Search for the cell housing the specified text and yield its (x, y) center coordinate. 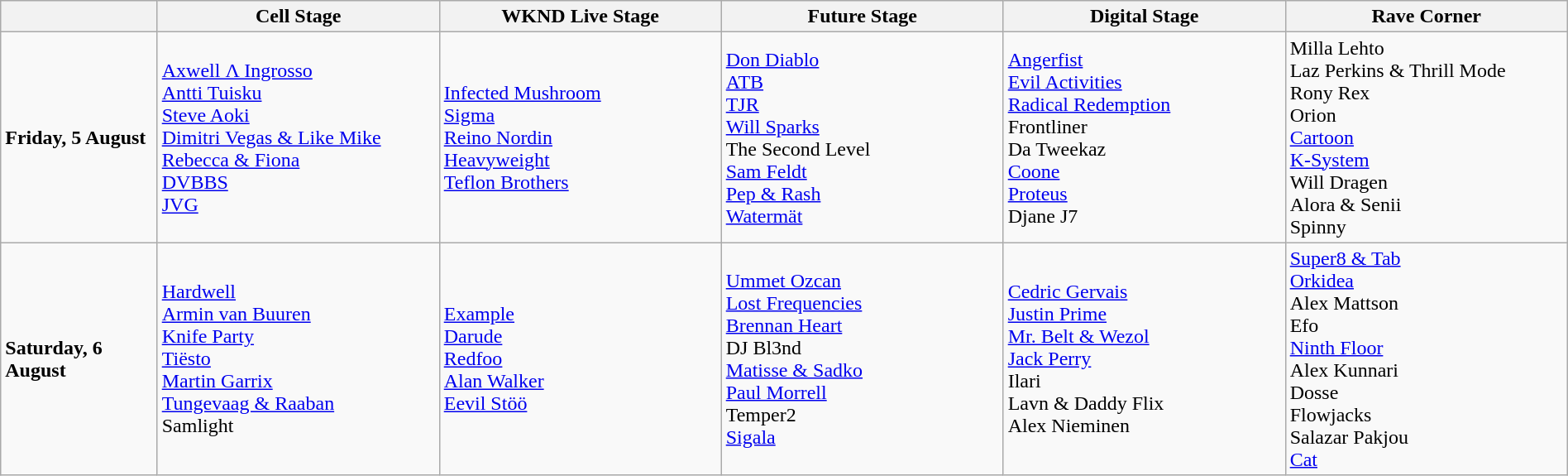
WKND Live Stage (581, 17)
Friday, 5 August (79, 137)
Axwell Λ IngrossoAntti TuiskuSteve AokiDimitri Vegas & Like MikeRebecca & FionaDVBBSJVG (298, 137)
Future Stage (862, 17)
Ummet OzcanLost FrequenciesBrennan HeartDJ Bl3ndMatisse & SadkoPaul MorrellTemper2Sigala (862, 359)
Digital Stage (1145, 17)
Saturday, 6 August (79, 359)
Milla LehtoLaz Perkins & Thrill ModeRony RexOrionCartoonK-SystemWill DragenAlora & SeniiSpinny (1426, 137)
ExampleDarudeRedfooAlan WalkerEevil Stöö (581, 359)
Rave Corner (1426, 17)
Super8 & TabOrkideaAlex MattsonEfoNinth FloorAlex KunnariDosseFlowjacksSalazar PakjouCat (1426, 359)
Cedric GervaisJustin PrimeMr. Belt & WezolJack PerryIlariLavn & Daddy FlixAlex Nieminen (1145, 359)
Cell Stage (298, 17)
Don DiabloATBTJRWill SparksThe Second LevelSam FeldtPep & RashWatermät (862, 137)
Infected MushroomSigmaReino NordinHeavyweightTeflon Brothers (581, 137)
HardwellArmin van BuurenKnife PartyTiëstoMartin GarrixTungevaag & RaabanSamlight (298, 359)
AngerfistEvil ActivitiesRadical RedemptionFrontlinerDa TweekazCooneProteusDjane J7 (1145, 137)
